Pinpoint the cell where the given text exists, returning its [x, y] midpoint coordinate. 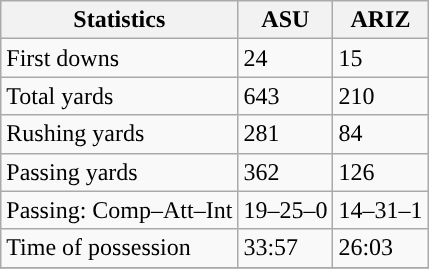
ASU [286, 20]
643 [286, 96]
Time of possession [120, 248]
Total yards [120, 96]
26:03 [380, 248]
ARIZ [380, 20]
281 [286, 134]
14–31–1 [380, 210]
33:57 [286, 248]
15 [380, 58]
Rushing yards [120, 134]
Passing: Comp–Att–Int [120, 210]
126 [380, 172]
24 [286, 58]
362 [286, 172]
84 [380, 134]
Passing yards [120, 172]
19–25–0 [286, 210]
210 [380, 96]
First downs [120, 58]
Statistics [120, 20]
